For the text-containing cell, return its midpoint in [x, y] coordinate format. 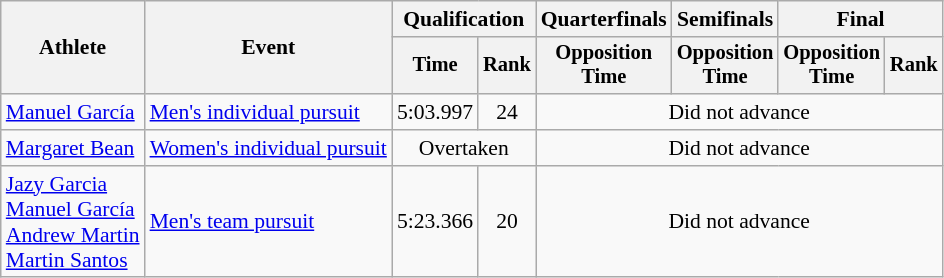
Athlete [73, 48]
Quarterfinals [604, 19]
Time [435, 66]
Overtaken [464, 148]
Men's team pursuit [268, 222]
Qualification [464, 19]
Margaret Bean [73, 148]
5:23.366 [435, 222]
Semifinals [726, 19]
Men's individual pursuit [268, 112]
24 [507, 112]
Women's individual pursuit [268, 148]
Manuel García [73, 112]
Jazy GarciaManuel GarcíaAndrew MartinMartin Santos [73, 222]
20 [507, 222]
Final [860, 19]
5:03.997 [435, 112]
Event [268, 48]
